Find where the given text appears and provide that cell's center as [X, Y] coordinate. 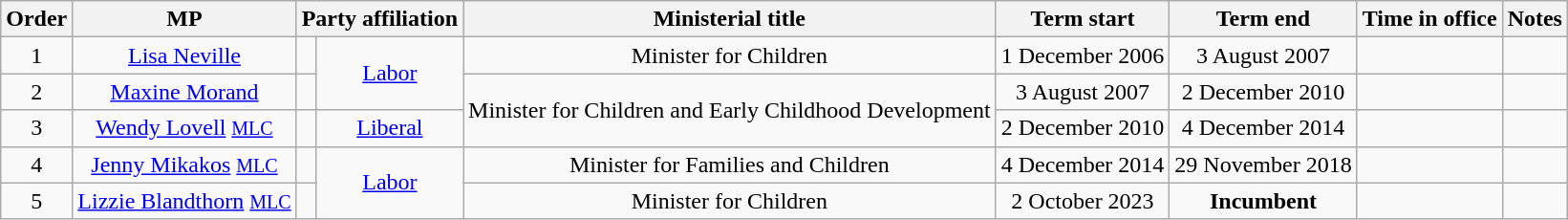
Party affiliation [379, 19]
Term end [1263, 19]
Jenny Mikakos MLC [184, 165]
Notes [1535, 19]
Liberal [390, 128]
29 November 2018 [1263, 165]
Order [36, 19]
Lizzie Blandthorn MLC [184, 201]
Lisa Neville [184, 55]
4 [36, 165]
Term start [1083, 19]
MP [184, 19]
Time in office [1429, 19]
Maxine Morand [184, 92]
Minister for Children and Early Childhood Development [730, 110]
2 October 2023 [1083, 201]
Minister for Families and Children [730, 165]
3 [36, 128]
5 [36, 201]
Wendy Lovell MLC [184, 128]
2 [36, 92]
Incumbent [1263, 201]
1 [36, 55]
Ministerial title [730, 19]
1 December 2006 [1083, 55]
